Determine the [X, Y] coordinate at the center of the cell enclosing the given text.  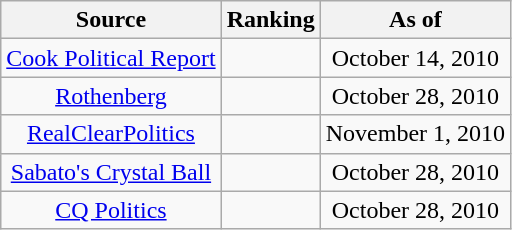
November 1, 2010 [415, 134]
RealClearPolitics [111, 134]
Ranking [270, 20]
October 14, 2010 [415, 58]
Source [111, 20]
Sabato's Crystal Ball [111, 172]
Cook Political Report [111, 58]
CQ Politics [111, 210]
As of [415, 20]
Rothenberg [111, 96]
